Extract the [X, Y] coordinate from the center of the cell holding the provided text.  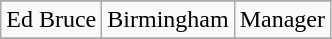
Ed Bruce [52, 20]
Birmingham [168, 20]
Manager [282, 20]
